Output the (X, Y) coordinate of the center of the cell containing the given text.  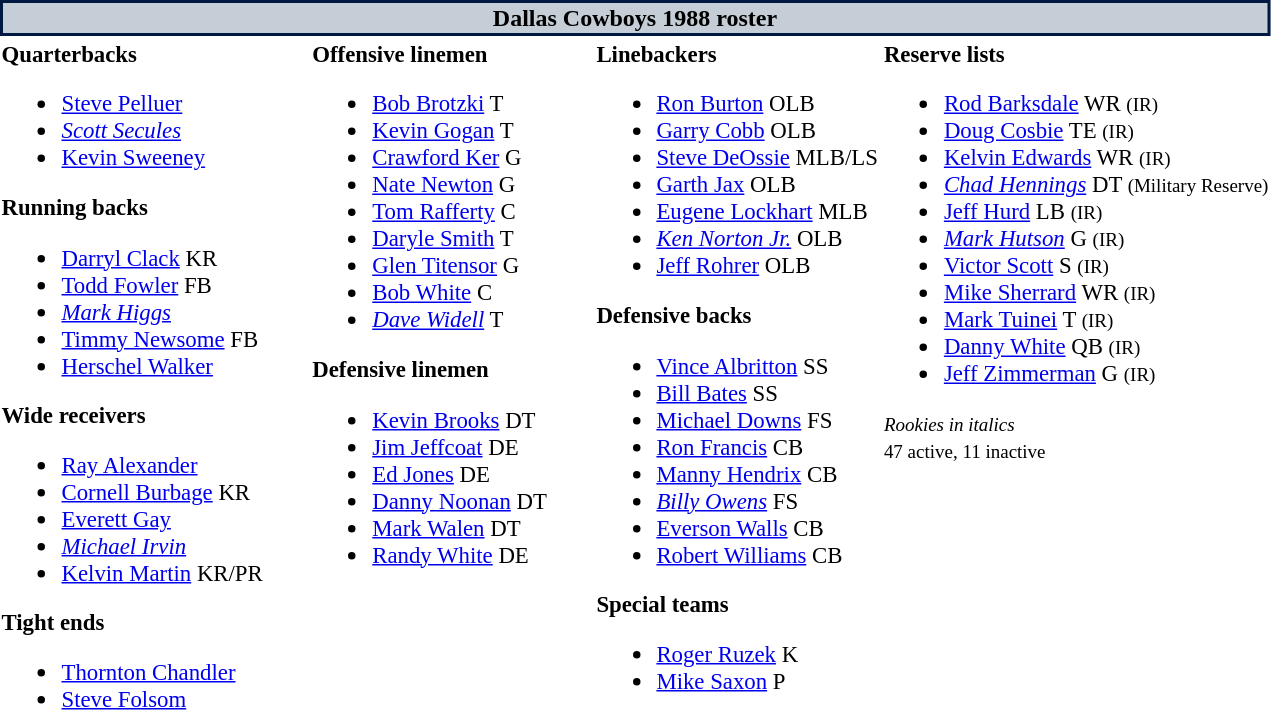
Dallas Cowboys 1988 roster (635, 18)
